Pinpoint the cell where the given text exists, returning its [x, y] midpoint coordinate. 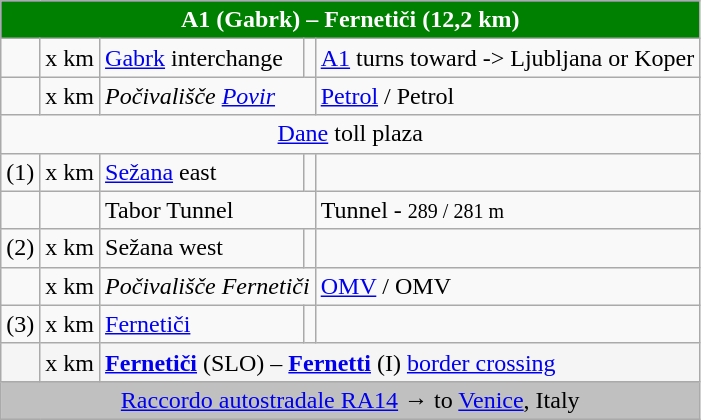
Sežana west [202, 248]
OMV / OMV [508, 286]
Sežana east [202, 172]
(3) [20, 324]
Tabor Tunnel [208, 210]
Počivališče Povir [208, 96]
Raccordo autostradale RA14 → to Venice, Italy [350, 400]
(1) [20, 172]
Fernetiči (SLO) – Fernetti (I) border crossing [400, 362]
Počivališče Fernetiči [208, 286]
A1 (Gabrk) – Fernetiči (12,2 km) [350, 20]
Fernetiči [202, 324]
Dane toll plaza [350, 134]
Gabrk interchange [202, 58]
(2) [20, 248]
Petrol / Petrol [508, 96]
Tunnel - 289 / 281 m [508, 210]
A1 turns toward -> Ljubljana or Koper [508, 58]
